Determine the [x, y] coordinate at the center of the cell enclosing the given text.  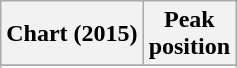
Peakposition [189, 34]
Chart (2015) [72, 34]
